Search for the cell housing the specified text and yield its (x, y) center coordinate. 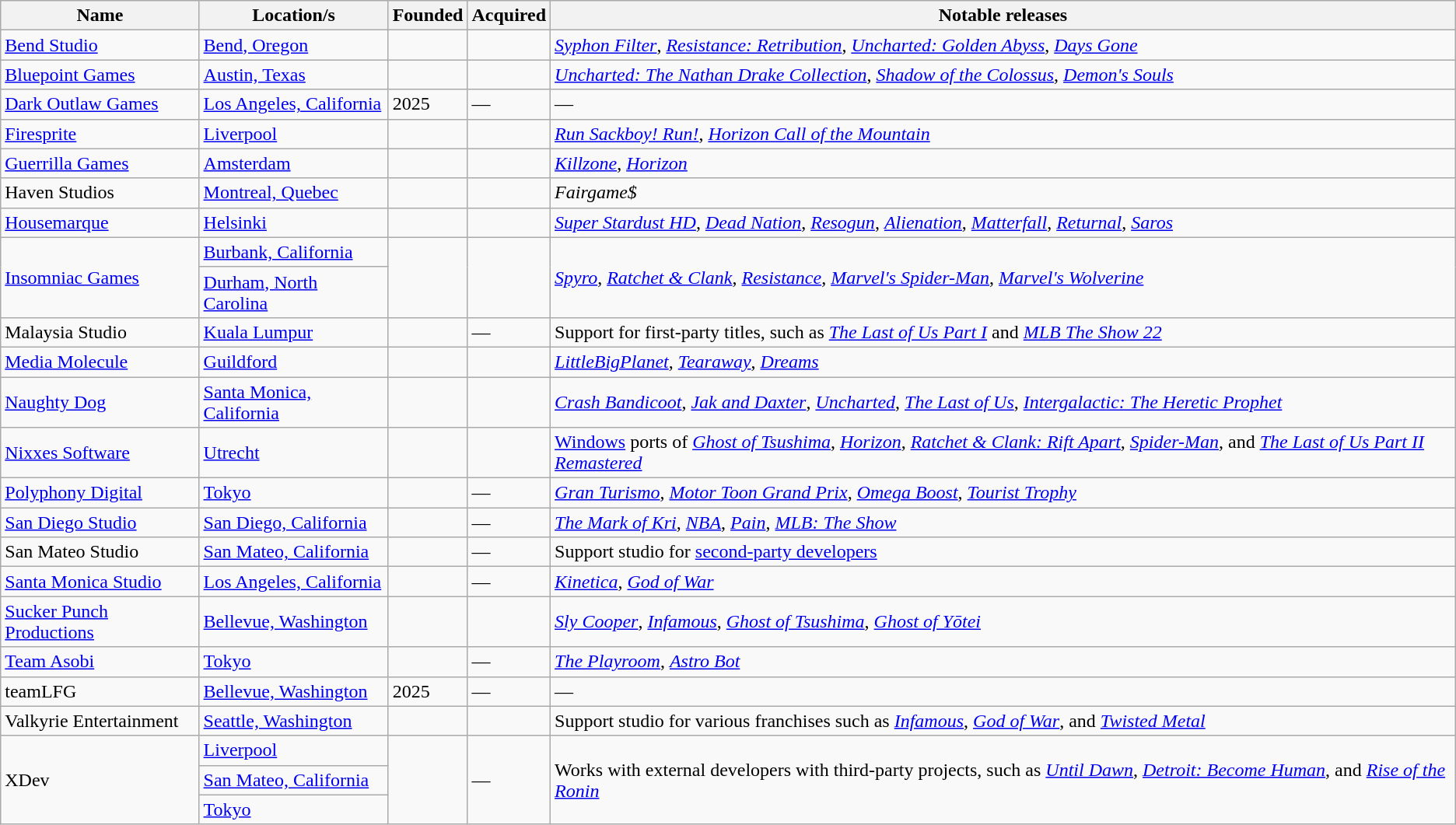
Insomniac Games (100, 277)
Killzone, Horizon (1003, 163)
Sly Cooper, Infamous, Ghost of Tsushima, Ghost of Yōtei (1003, 622)
Uncharted: The Nathan Drake Collection, Shadow of the Colossus, Demon's Souls (1003, 75)
Guerrilla Games (100, 163)
Austin, Texas (294, 75)
Malaysia Studio (100, 332)
Utrecht (294, 453)
Spyro, Ratchet & Clank, Resistance, Marvel's Spider-Man, Marvel's Wolverine (1003, 277)
Media Molecule (100, 362)
Firesprite (100, 134)
Haven Studios (100, 193)
Name (100, 16)
Support studio for various franchises such as Infamous, God of War, and Twisted Metal (1003, 721)
Seattle, Washington (294, 721)
Bend Studio (100, 45)
Santa Monica Studio (100, 582)
Valkyrie Entertainment (100, 721)
Kinetica, God of War (1003, 582)
Housemarque (100, 222)
teamLFG (100, 691)
Montreal, Quebec (294, 193)
Burbank, California (294, 252)
Kuala Lumpur (294, 332)
Support studio for second-party developers (1003, 552)
Dark Outlaw Games (100, 104)
Super Stardust HD, Dead Nation, Resogun, Alienation, Matterfall, Returnal, Saros (1003, 222)
Works with external developers with third-party projects, such as Until Dawn, Detroit: Become Human, and Rise of the Ronin (1003, 780)
Notable releases (1003, 16)
Helsinki (294, 222)
The Mark of Kri, NBA, Pain, MLB: The Show (1003, 523)
Acquired (509, 16)
Sucker Punch Productions (100, 622)
Nixxes Software (100, 453)
Founded (428, 16)
The Playroom, Astro Bot (1003, 662)
Location/s (294, 16)
San Mateo Studio (100, 552)
Amsterdam (294, 163)
Gran Turismo, Motor Toon Grand Prix, Omega Boost, Tourist Trophy (1003, 493)
San Diego, California (294, 523)
Bluepoint Games (100, 75)
Run Sackboy! Run!, Horizon Call of the Mountain (1003, 134)
Support for first-party titles, such as The Last of Us Part I and MLB The Show 22 (1003, 332)
XDev (100, 780)
Syphon Filter, Resistance: Retribution, Uncharted: Golden Abyss, Days Gone (1003, 45)
Crash Bandicoot, Jak and Daxter, Uncharted, The Last of Us, Intergalactic: The Heretic Prophet (1003, 401)
Fairgame$ (1003, 193)
Durham, North Carolina (294, 292)
Team Asobi (100, 662)
Windows ports of Ghost of Tsushima, Horizon, Ratchet & Clank: Rift Apart, Spider-Man, and The Last of Us Part II Remastered (1003, 453)
Bend, Oregon (294, 45)
LittleBigPlanet, Tearaway, Dreams (1003, 362)
Santa Monica, California (294, 401)
Polyphony Digital (100, 493)
San Diego Studio (100, 523)
Guildford (294, 362)
Naughty Dog (100, 401)
